Extract the (x, y) coordinate from the center of the cell holding the provided text.  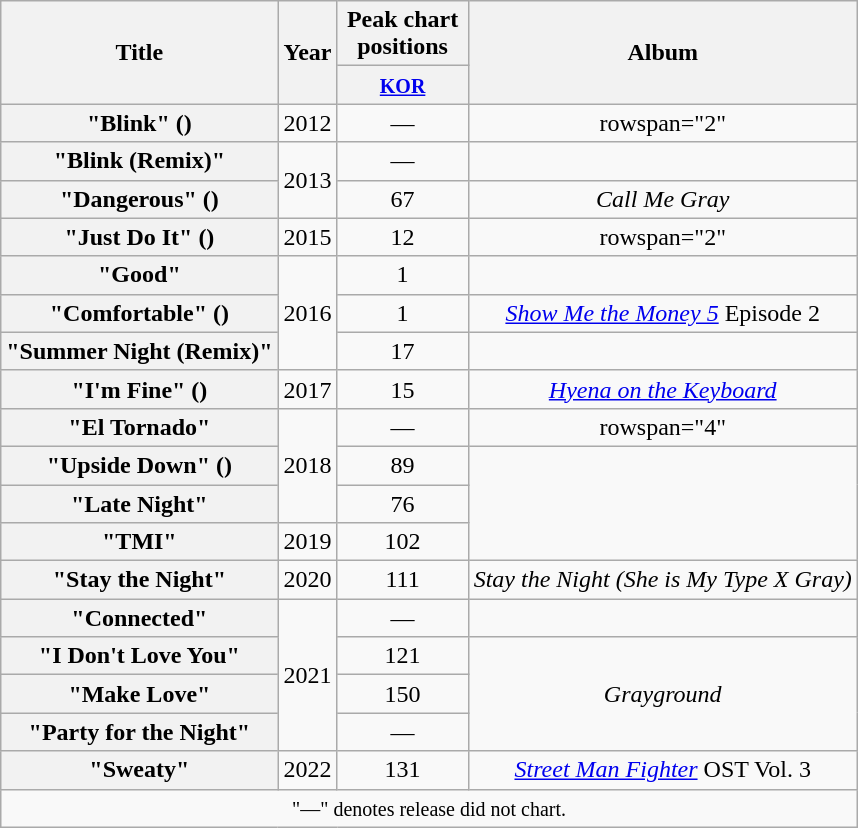
Show Me the Money 5 Episode 2 (662, 313)
Stay the Night (She is My Type X Gray) (662, 580)
"Blink (Remix)" (140, 161)
"Stay the Night" (140, 580)
Album (662, 52)
102 (402, 542)
"I Don't Love You" (140, 656)
"Summer Night (Remix)" (140, 351)
2016 (308, 313)
111 (402, 580)
"Just Do It" () (140, 237)
"TMI" (140, 542)
Peak chart positions (402, 34)
Title (140, 52)
150 (402, 694)
2019 (308, 542)
2022 (308, 770)
"Connected" (140, 618)
"Comfortable" () (140, 313)
12 (402, 237)
2021 (308, 675)
2017 (308, 389)
15 (402, 389)
Call Me Gray (662, 199)
"El Tornado" (140, 427)
"Make Love" (140, 694)
17 (402, 351)
"Late Night" (140, 503)
2020 (308, 580)
"Good" (140, 275)
"Dangerous" () (140, 199)
2013 (308, 180)
"Upside Down" () (140, 465)
121 (402, 656)
"—" denotes release did not chart. (430, 808)
Street Man Fighter OST Vol. 3 (662, 770)
Grayground (662, 694)
"Blink" () (140, 123)
"Sweaty" (140, 770)
"I'm Fine" () (140, 389)
2015 (308, 237)
2018 (308, 465)
"Party for the Night" (140, 732)
2012 (308, 123)
131 (402, 770)
76 (402, 503)
89 (402, 465)
KOR (402, 85)
Year (308, 52)
67 (402, 199)
Hyena on the Keyboard (662, 389)
rowspan="4" (662, 427)
